Locate the cell with the specified text and output its (x, y) center coordinate. 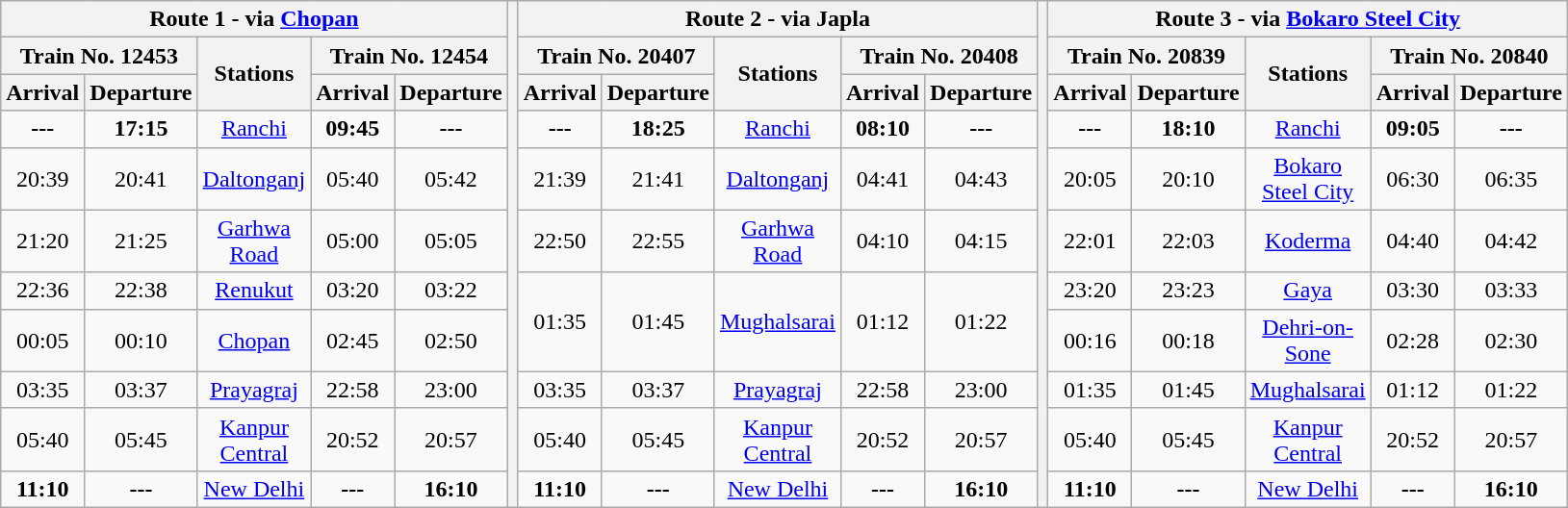
Renukut (254, 291)
22:55 (658, 241)
Route 3 - via Bokaro Steel City (1308, 19)
02:28 (1413, 341)
Train No. 20407 (616, 56)
Train No. 20408 (938, 56)
21:25 (141, 241)
00:18 (1188, 341)
22:50 (560, 241)
00:05 (42, 341)
20:39 (42, 179)
04:40 (1413, 241)
00:10 (141, 341)
02:45 (352, 341)
05:05 (450, 241)
Train No. 20839 (1146, 56)
Gaya (1307, 291)
22:38 (141, 291)
20:10 (1188, 179)
04:15 (982, 241)
18:25 (658, 129)
23:23 (1188, 291)
04:41 (882, 179)
21:39 (560, 179)
Chopan (254, 341)
21:20 (42, 241)
06:30 (1413, 179)
03:30 (1413, 291)
09:05 (1413, 129)
23:20 (1090, 291)
Route 1 - via Chopan (254, 19)
05:00 (352, 241)
06:35 (1511, 179)
02:50 (450, 341)
20:05 (1090, 179)
09:45 (352, 129)
Bokaro Steel City (1307, 179)
03:33 (1511, 291)
04:43 (982, 179)
22:36 (42, 291)
03:22 (450, 291)
20:41 (141, 179)
04:10 (882, 241)
08:10 (882, 129)
22:01 (1090, 241)
00:16 (1090, 341)
05:42 (450, 179)
Train No. 20840 (1469, 56)
Train No. 12453 (99, 56)
Train No. 12454 (409, 56)
Route 2 - via Japla (778, 19)
02:30 (1511, 341)
17:15 (141, 129)
18:10 (1188, 129)
Koderma (1307, 241)
04:42 (1511, 241)
03:20 (352, 291)
Dehri-on-Sone (1307, 341)
21:41 (658, 179)
22:03 (1188, 241)
